Scan for the cell matching the given text and deliver its (x, y) coordinate at center. 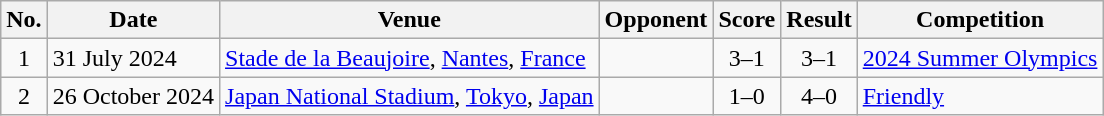
Opponent (656, 20)
Venue (410, 20)
Japan National Stadium, Tokyo, Japan (410, 96)
1 (24, 58)
Friendly (980, 96)
2 (24, 96)
1–0 (747, 96)
Stade de la Beaujoire, Nantes, France (410, 58)
4–0 (819, 96)
2024 Summer Olympics (980, 58)
No. (24, 20)
Date (133, 20)
Competition (980, 20)
Score (747, 20)
Result (819, 20)
26 October 2024 (133, 96)
31 July 2024 (133, 58)
